Find where the given text appears and provide that cell's center as (X, Y) coordinate. 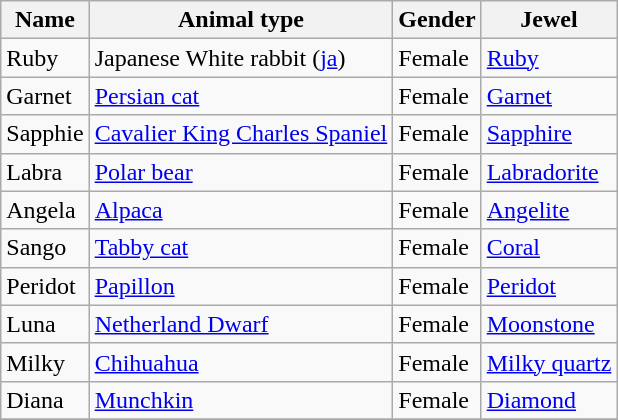
Milky (45, 362)
Sapphire (549, 134)
Alpaca (241, 210)
Diana (45, 400)
Chihuahua (241, 362)
Polar bear (241, 172)
Netherland Dwarf (241, 324)
Cavalier King Charles Spaniel (241, 134)
Japanese White rabbit (ja) (241, 58)
Coral (549, 248)
Angela (45, 210)
Labra (45, 172)
Name (45, 20)
Moonstone (549, 324)
Diamond (549, 400)
Sango (45, 248)
Sapphie (45, 134)
Angelite (549, 210)
Animal type (241, 20)
Gender (437, 20)
Munchkin (241, 400)
Papillon (241, 286)
Labradorite (549, 172)
Luna (45, 324)
Milky quartz (549, 362)
Tabby cat (241, 248)
Persian cat (241, 96)
Jewel (549, 20)
